Determine the (X, Y) coordinate at the center of the cell enclosing the given text.  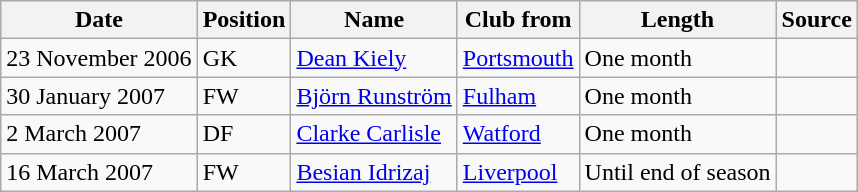
30 January 2007 (99, 96)
Liverpool (518, 172)
Club from (518, 20)
Source (816, 20)
Björn Runström (374, 96)
Length (678, 20)
Portsmouth (518, 58)
Watford (518, 134)
Position (244, 20)
Clarke Carlisle (374, 134)
Fulham (518, 96)
Dean Kiely (374, 58)
Date (99, 20)
Besian Idrizaj (374, 172)
GK (244, 58)
DF (244, 134)
2 March 2007 (99, 134)
23 November 2006 (99, 58)
16 March 2007 (99, 172)
Name (374, 20)
Until end of season (678, 172)
